Locate the cell with the specified text and output its (X, Y) center coordinate. 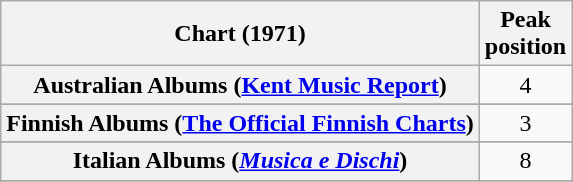
Australian Albums (Kent Music Report) (240, 85)
Finnish Albums (The Official Finnish Charts) (240, 123)
Chart (1971) (240, 34)
8 (525, 161)
Italian Albums (Musica e Dischi) (240, 161)
3 (525, 123)
4 (525, 85)
Peakposition (525, 34)
